Pinpoint the cell where the given text exists, returning its (x, y) midpoint coordinate. 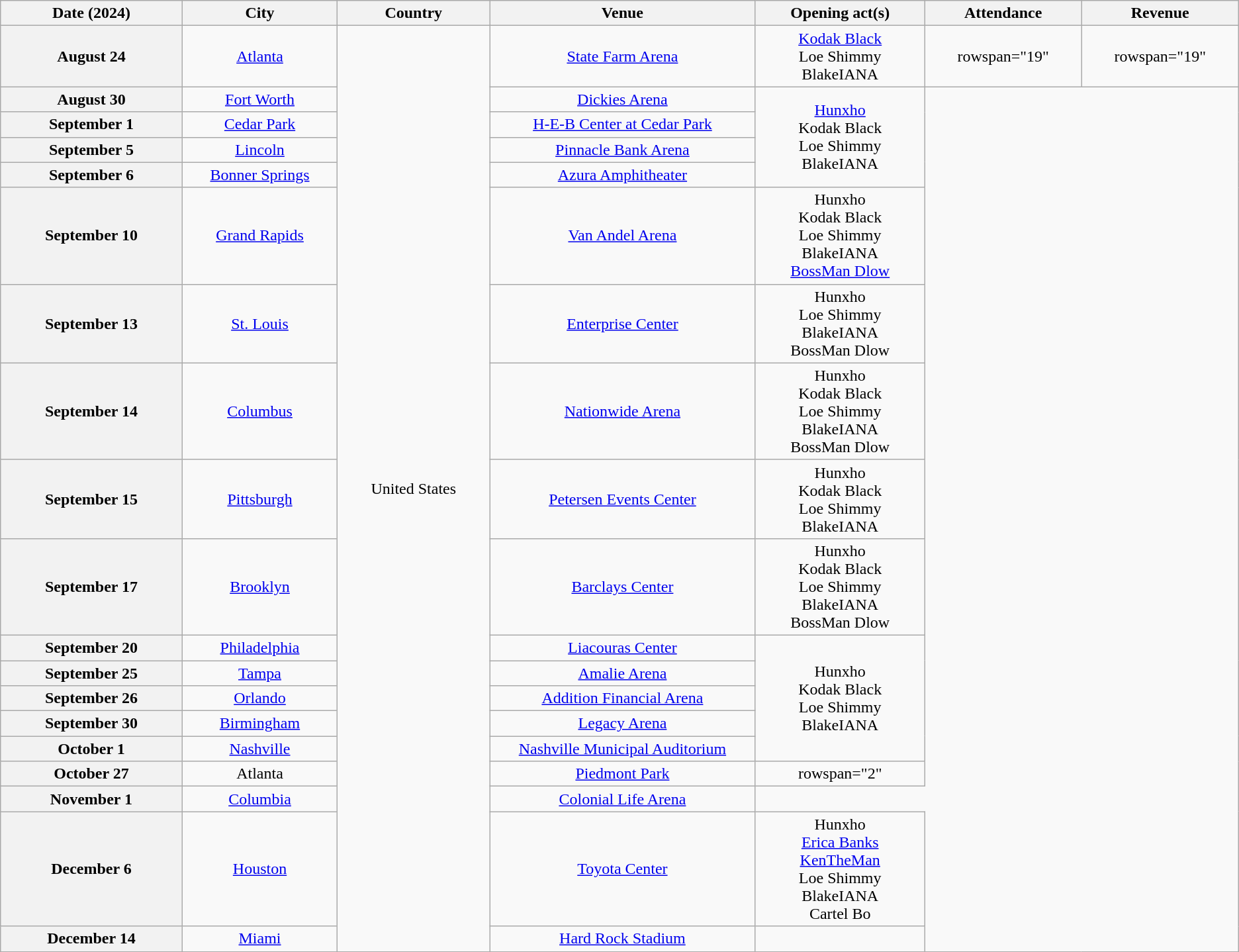
Attendance (1003, 13)
September 20 (91, 647)
City (259, 13)
Colonial Life Arena (623, 799)
Van Andel Arena (623, 236)
Date (2024) (91, 13)
August 24 (91, 56)
Columbus (259, 411)
Philadelphia (259, 647)
Opening act(s) (840, 13)
Dickies Arena (623, 99)
September 1 (91, 124)
August 30 (91, 99)
Fort Worth (259, 99)
September 25 (91, 673)
Venue (623, 13)
St. Louis (259, 323)
September 14 (91, 411)
Legacy Arena (623, 724)
Birmingham (259, 724)
Bonner Springs (259, 175)
Nashville Municipal Auditorium (623, 749)
December 6 (91, 869)
September 13 (91, 323)
Revenue (1160, 13)
H-E-B Center at Cedar Park (623, 124)
Toyota Center (623, 869)
United States (414, 489)
September 5 (91, 150)
Miami (259, 939)
November 1 (91, 799)
Orlando (259, 698)
Houston (259, 869)
Brooklyn (259, 587)
Hunxho Loe Shimmy BlakeIANA BossMan Dlow (840, 323)
Amalie Arena (623, 673)
rowspan="2" (840, 774)
Hard Rock Stadium (623, 939)
Barclays Center (623, 587)
Pittsburgh (259, 499)
Grand Rapids (259, 236)
Columbia (259, 799)
Hunxho Erica Banks KenTheMan Loe Shimmy BlakeIANA Cartel Bo (840, 869)
Enterprise Center (623, 323)
Azura Amphitheater (623, 175)
Petersen Events Center (623, 499)
Cedar Park (259, 124)
Nashville (259, 749)
September 30 (91, 724)
Pinnacle Bank Arena (623, 150)
October 27 (91, 774)
State Farm Arena (623, 56)
September 10 (91, 236)
Addition Financial Arena (623, 698)
September 17 (91, 587)
Country (414, 13)
Lincoln (259, 150)
Kodak Black Loe Shimmy BlakeIANA (840, 56)
December 14 (91, 939)
Nationwide Arena (623, 411)
September 15 (91, 499)
Liacouras Center (623, 647)
Piedmont Park (623, 774)
Tampa (259, 673)
October 1 (91, 749)
September 26 (91, 698)
September 6 (91, 175)
